Scan for the cell matching the given text and deliver its [X, Y] coordinate at center. 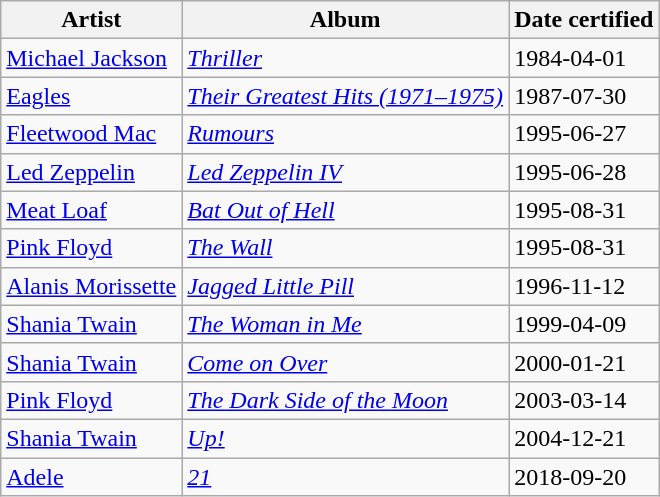
1987-07-30 [584, 96]
Led Zeppelin [92, 172]
Alanis Morissette [92, 286]
1995-06-28 [584, 172]
1984-04-01 [584, 58]
Bat Out of Hell [346, 210]
Come on Over [346, 362]
1996-11-12 [584, 286]
Date certified [584, 20]
Their Greatest Hits (1971–1975) [346, 96]
2018-09-20 [584, 477]
Led Zeppelin IV [346, 172]
Michael Jackson [92, 58]
Meat Loaf [92, 210]
2004-12-21 [584, 438]
Rumours [346, 134]
1999-04-09 [584, 324]
Eagles [92, 96]
Adele [92, 477]
Album [346, 20]
Thriller [346, 58]
2003-03-14 [584, 400]
Fleetwood Mac [92, 134]
1995-06-27 [584, 134]
The Wall [346, 248]
Up! [346, 438]
2000-01-21 [584, 362]
The Dark Side of the Moon [346, 400]
Artist [92, 20]
21 [346, 477]
Jagged Little Pill [346, 286]
The Woman in Me [346, 324]
